For the text-containing cell, return its midpoint in [X, Y] coordinate format. 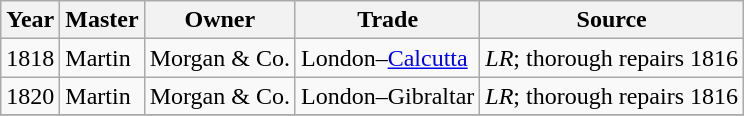
1820 [30, 96]
1818 [30, 58]
London–Gibraltar [387, 96]
Owner [220, 20]
London–Calcutta [387, 58]
Master [102, 20]
Trade [387, 20]
Source [612, 20]
Year [30, 20]
